Find where the given text appears and provide that cell's center as [X, Y] coordinate. 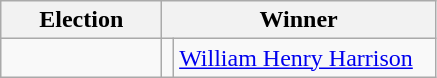
William Henry Harrison [305, 58]
Winner [299, 20]
Election [82, 20]
